Extract the (X, Y) coordinate from the center of the cell holding the provided text.  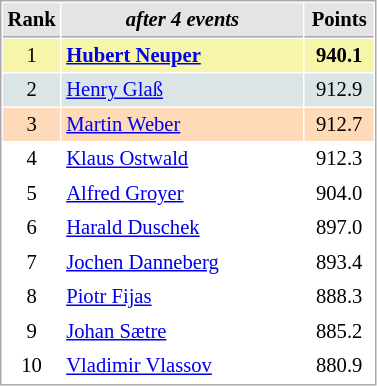
2 (32, 90)
Rank (32, 20)
912.7 (340, 124)
Hubert Neuper (183, 56)
8 (32, 296)
888.3 (340, 296)
10 (32, 366)
Jochen Danneberg (183, 262)
7 (32, 262)
912.3 (340, 158)
Piotr Fijas (183, 296)
880.9 (340, 366)
893.4 (340, 262)
Johan Sætre (183, 332)
Alfred Groyer (183, 194)
9 (32, 332)
Henry Glaß (183, 90)
after 4 events (183, 20)
1 (32, 56)
904.0 (340, 194)
Martin Weber (183, 124)
Vladimir Vlassov (183, 366)
6 (32, 228)
940.1 (340, 56)
3 (32, 124)
5 (32, 194)
885.2 (340, 332)
Klaus Ostwald (183, 158)
4 (32, 158)
Points (340, 20)
Harald Duschek (183, 228)
912.9 (340, 90)
897.0 (340, 228)
